From the cell containing the given text, extract its center point as (X, Y) coordinate. 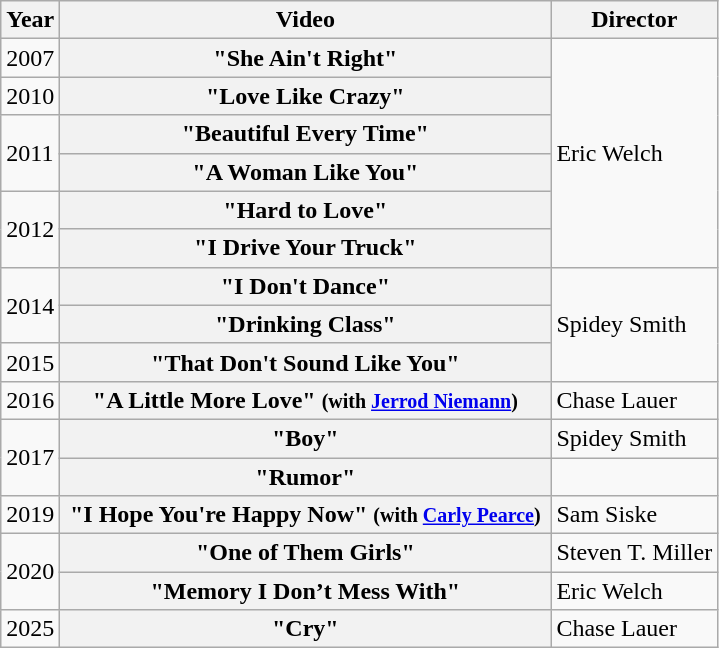
"One of Them Girls" (306, 553)
"I Don't Dance" (306, 286)
"She Ain't Right" (306, 58)
"That Don't Sound Like You" (306, 362)
2020 (30, 572)
2025 (30, 629)
2010 (30, 96)
Video (306, 20)
2015 (30, 362)
"Beautiful Every Time" (306, 134)
2016 (30, 400)
2014 (30, 305)
Director (634, 20)
"I Drive Your Truck" (306, 248)
"Hard to Love" (306, 210)
Year (30, 20)
"Cry" (306, 629)
"A Woman Like You" (306, 172)
2019 (30, 515)
"I Hope You're Happy Now" (with Carly Pearce) (306, 515)
2017 (30, 457)
2011 (30, 153)
Steven T. Miller (634, 553)
Sam Siske (634, 515)
"Memory I Don’t Mess With" (306, 591)
"Boy" (306, 438)
"A Little More Love" (with Jerrod Niemann) (306, 400)
"Drinking Class" (306, 324)
2007 (30, 58)
2012 (30, 229)
"Rumor" (306, 477)
"Love Like Crazy" (306, 96)
